Scan for the cell matching the given text and deliver its (x, y) coordinate at center. 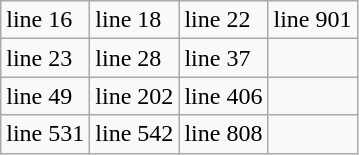
line 202 (134, 96)
line 808 (224, 134)
line 16 (46, 20)
line 531 (46, 134)
line 18 (134, 20)
line 542 (134, 134)
line 901 (312, 20)
line 22 (224, 20)
line 23 (46, 58)
line 49 (46, 96)
line 406 (224, 96)
line 28 (134, 58)
line 37 (224, 58)
